Search for the cell housing the specified text and yield its [X, Y] center coordinate. 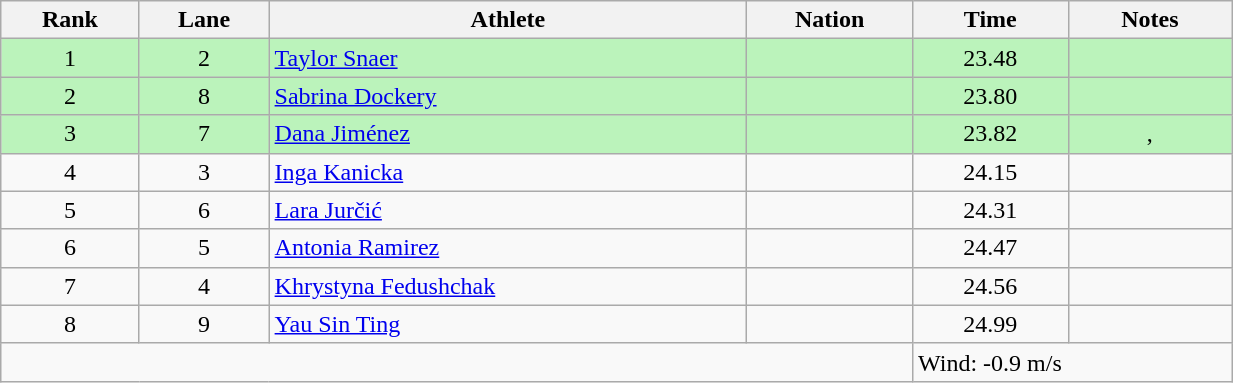
24.56 [991, 286]
Rank [70, 20]
Nation [830, 20]
1 [70, 58]
Notes [1150, 20]
Yau Sin Ting [508, 324]
23.82 [991, 134]
Antonia Ramirez [508, 248]
Khrystyna Fedushchak [508, 286]
Sabrina Dockery [508, 96]
, [1150, 134]
9 [204, 324]
Dana Jiménez [508, 134]
Wind: -0.9 m/s [1072, 362]
Athlete [508, 20]
Time [991, 20]
23.48 [991, 58]
24.15 [991, 172]
24.47 [991, 248]
Lane [204, 20]
Lara Jurčić [508, 210]
Inga Kanicka [508, 172]
24.31 [991, 210]
Taylor Snaer [508, 58]
23.80 [991, 96]
24.99 [991, 324]
